Return [x, y] of the center of cell containing provided text 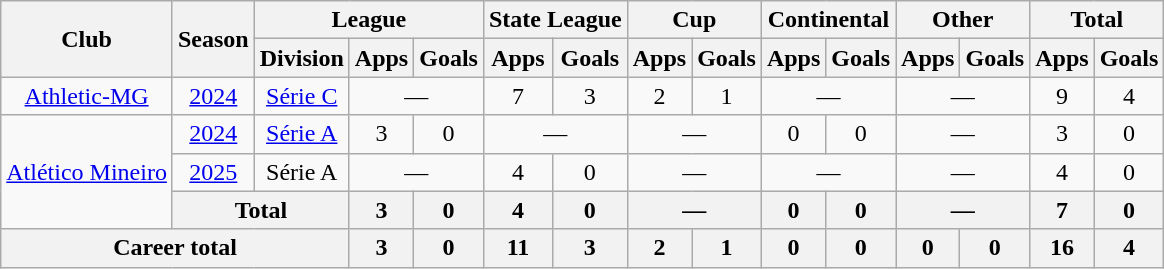
Cup [694, 20]
Atlético Mineiro [87, 172]
Continental [828, 20]
11 [518, 248]
Division [302, 58]
Série C [302, 96]
Career total [176, 248]
9 [1062, 96]
League [368, 20]
Club [87, 39]
State League [555, 20]
Season [213, 39]
Other [963, 20]
16 [1062, 248]
Athletic-MG [87, 96]
2025 [213, 172]
